Scan for the cell matching the given text and deliver its (x, y) coordinate at center. 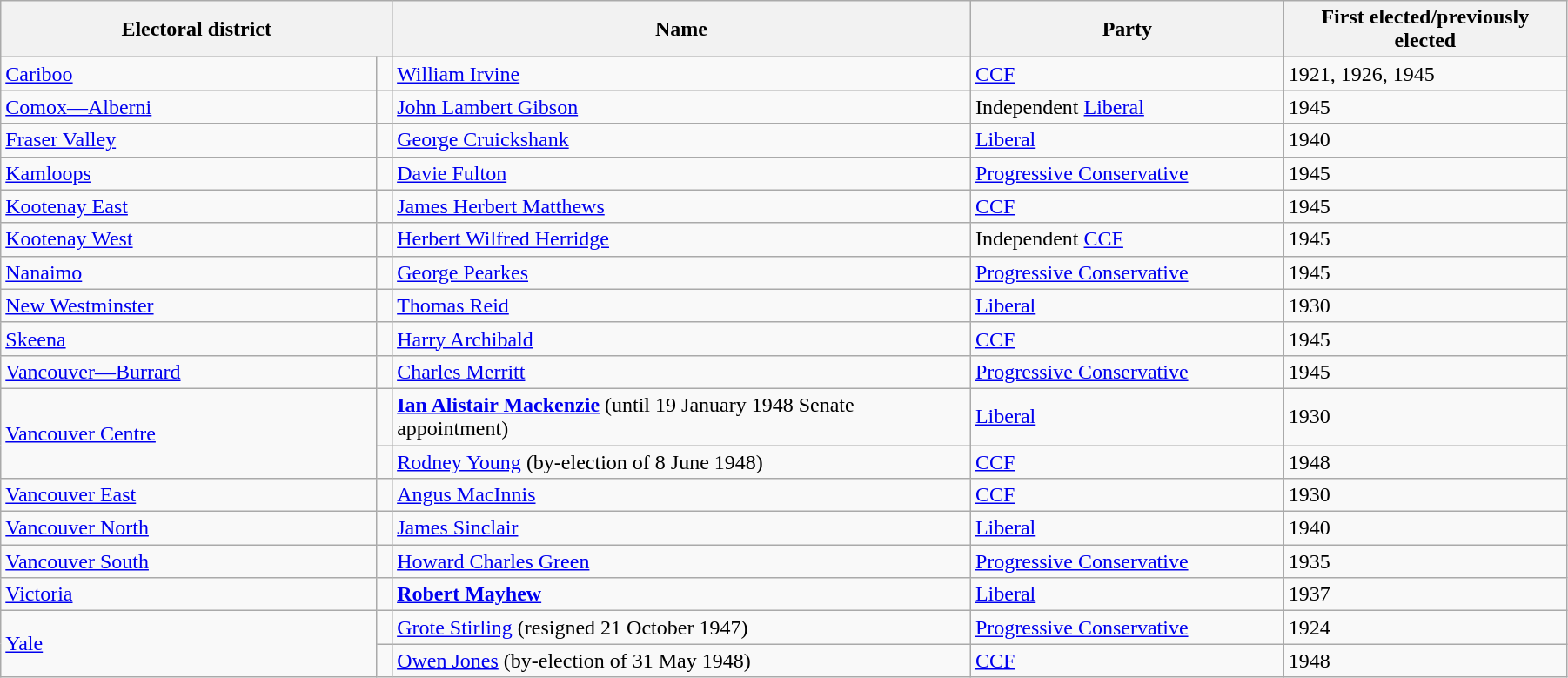
Independent Liberal (1127, 107)
Kootenay East (189, 206)
Skeena (189, 339)
Independent CCF (1127, 239)
Party (1127, 30)
Victoria (189, 594)
1924 (1425, 628)
Yale (189, 644)
1921, 1926, 1945 (1425, 74)
Davie Fulton (682, 173)
Rodney Young (by-election of 8 June 1948) (682, 462)
Ian Alistair Mackenzie (until 19 January 1948 Senate appointment) (682, 416)
Thomas Reid (682, 305)
Electoral district (197, 30)
Kamloops (189, 173)
Vancouver East (189, 495)
George Pearkes (682, 272)
Grote Stirling (resigned 21 October 1947) (682, 628)
Charles Merritt (682, 372)
William Irvine (682, 74)
Name (682, 30)
Vancouver—Burrard (189, 372)
Fraser Valley (189, 140)
Cariboo (189, 74)
New Westminster (189, 305)
Howard Charles Green (682, 561)
1937 (1425, 594)
Angus MacInnis (682, 495)
James Herbert Matthews (682, 206)
Nanaimo (189, 272)
First elected/previously elected (1425, 30)
James Sinclair (682, 528)
Herbert Wilfred Herridge (682, 239)
George Cruickshank (682, 140)
Robert Mayhew (682, 594)
1935 (1425, 561)
Vancouver North (189, 528)
John Lambert Gibson (682, 107)
Kootenay West (189, 239)
Comox—Alberni (189, 107)
Vancouver South (189, 561)
Owen Jones (by-election of 31 May 1948) (682, 661)
Harry Archibald (682, 339)
Vancouver Centre (189, 433)
